For the text-containing cell, return its midpoint in [X, Y] coordinate format. 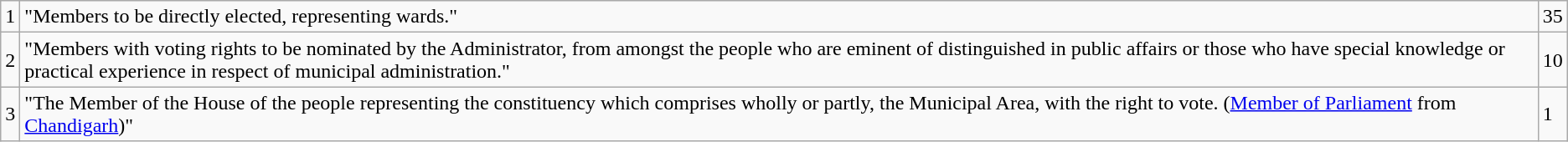
35 [1553, 17]
"Members to be directly elected, representing wards." [779, 17]
10 [1553, 60]
3 [10, 114]
2 [10, 60]
